Locate the cell with the specified text and output its (x, y) center coordinate. 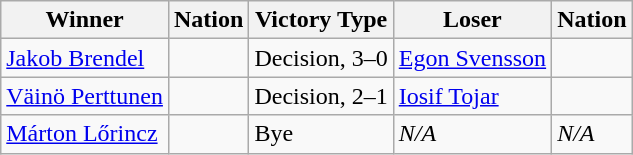
Decision, 3–0 (321, 58)
Iosif Tojar (472, 96)
Victory Type (321, 20)
Decision, 2–1 (321, 96)
Jakob Brendel (85, 58)
Winner (85, 20)
Loser (472, 20)
Márton Lőrincz (85, 134)
Bye (321, 134)
Väinö Perttunen (85, 96)
Egon Svensson (472, 58)
